For the text-containing cell, return its midpoint in [x, y] coordinate format. 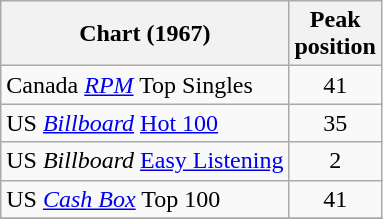
US Billboard Easy Listening [145, 161]
35 [335, 123]
2 [335, 161]
US Billboard Hot 100 [145, 123]
Chart (1967) [145, 34]
Canada RPM Top Singles [145, 85]
Peakposition [335, 34]
US Cash Box Top 100 [145, 199]
